Extract the [x, y] coordinate from the center of the cell holding the provided text.  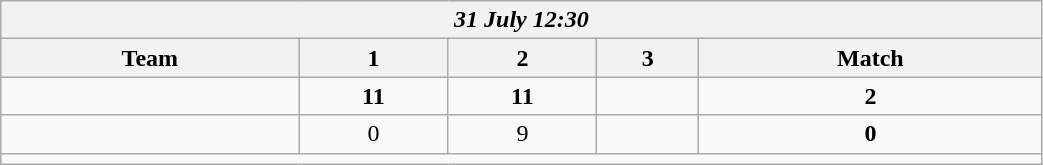
9 [522, 134]
Match [870, 58]
3 [648, 58]
Team [150, 58]
1 [374, 58]
31 July 12:30 [522, 20]
